For the text-containing cell, return its midpoint in [X, Y] coordinate format. 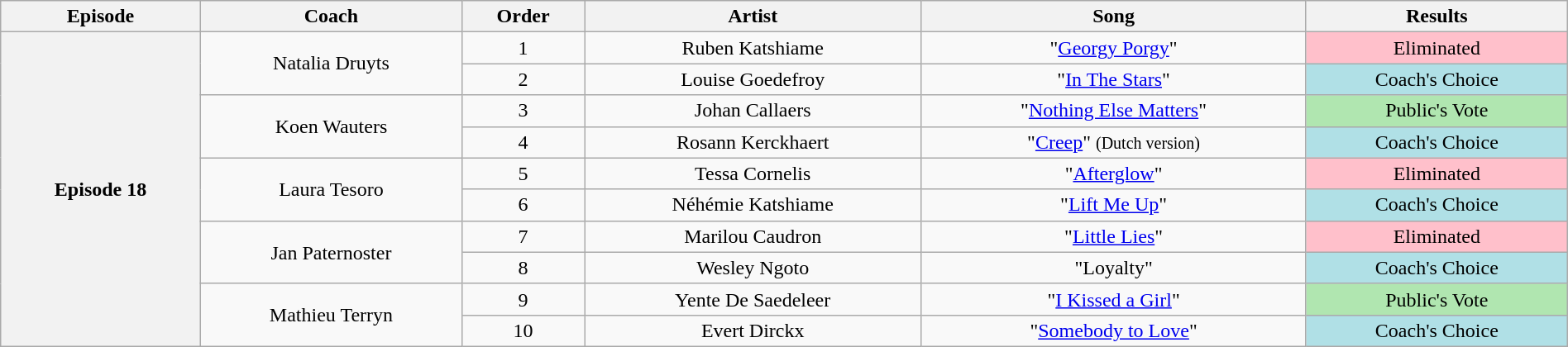
Coach [331, 17]
8 [523, 268]
"Afterglow" [1114, 173]
"Nothing Else Matters" [1114, 111]
Louise Goedefroy [753, 79]
Rosann Kerckhaert [753, 142]
Evert Dirckx [753, 330]
Koen Wauters [331, 126]
"Little Lies" [1114, 236]
Episode [101, 17]
Artist [753, 17]
9 [523, 299]
3 [523, 111]
Johan Callaers [753, 111]
Mathieu Terryn [331, 315]
Tessa Cornelis [753, 173]
Yente De Saedeleer [753, 299]
"Loyalty" [1114, 268]
"In The Stars" [1114, 79]
6 [523, 205]
Jan Paternoster [331, 252]
7 [523, 236]
Ruben Katshiame [753, 48]
Marilou Caudron [753, 236]
Episode 18 [101, 190]
"Somebody to Love" [1114, 330]
1 [523, 48]
Song [1114, 17]
Results [1437, 17]
5 [523, 173]
2 [523, 79]
10 [523, 330]
"I Kissed a Girl" [1114, 299]
Natalia Druyts [331, 64]
"Georgy Porgy" [1114, 48]
"Lift Me Up" [1114, 205]
Order [523, 17]
Néhémie Katshiame [753, 205]
Wesley Ngoto [753, 268]
4 [523, 142]
Laura Tesoro [331, 189]
"Creep" (Dutch version) [1114, 142]
